Extract the [x, y] coordinate from the center of the cell holding the provided text.  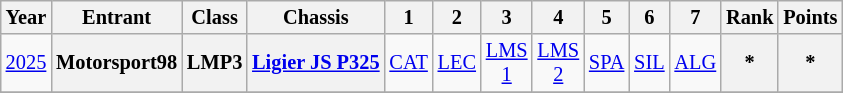
3 [507, 17]
Motorsport98 [116, 63]
Points [810, 17]
Chassis [316, 17]
Rank [750, 17]
Entrant [116, 17]
2 [457, 17]
7 [695, 17]
LMP3 [214, 63]
5 [606, 17]
6 [649, 17]
4 [558, 17]
SPA [606, 63]
SIL [649, 63]
LMS1 [507, 63]
1 [408, 17]
2025 [26, 63]
Ligier JS P325 [316, 63]
Year [26, 17]
CAT [408, 63]
Class [214, 17]
ALG [695, 63]
LMS2 [558, 63]
LEC [457, 63]
